Output the [X, Y] coordinate of the center of the cell containing the given text.  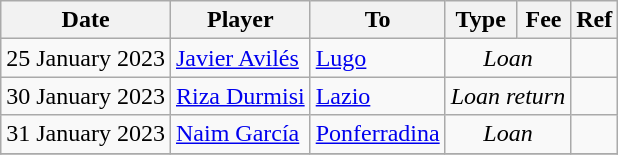
Loan return [508, 96]
Lugo [378, 58]
Type [480, 20]
Ponferradina [378, 134]
Javier Avilés [240, 58]
Date [86, 20]
25 January 2023 [86, 58]
Naim García [240, 134]
Ref [594, 20]
30 January 2023 [86, 96]
To [378, 20]
Lazio [378, 96]
Player [240, 20]
31 January 2023 [86, 134]
Riza Durmisi [240, 96]
Fee [544, 20]
